Scan for the cell matching the given text and deliver its (X, Y) coordinate at center. 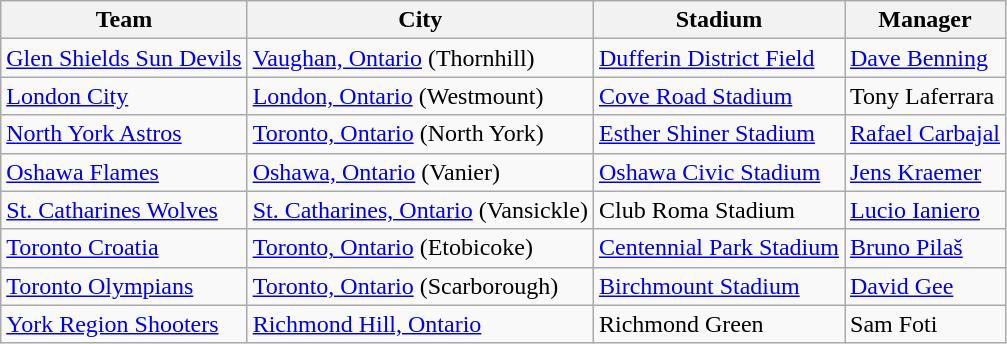
Dave Benning (924, 58)
Toronto, Ontario (North York) (420, 134)
Team (124, 20)
Toronto, Ontario (Scarborough) (420, 286)
Oshawa Flames (124, 172)
St. Catharines, Ontario (Vansickle) (420, 210)
Club Roma Stadium (718, 210)
North York Astros (124, 134)
Sam Foti (924, 324)
London, Ontario (Westmount) (420, 96)
Tony Laferrara (924, 96)
Centennial Park Stadium (718, 248)
Richmond Green (718, 324)
Richmond Hill, Ontario (420, 324)
David Gee (924, 286)
Oshawa, Ontario (Vanier) (420, 172)
Rafael Carbajal (924, 134)
Glen Shields Sun Devils (124, 58)
York Region Shooters (124, 324)
Birchmount Stadium (718, 286)
Lucio Ianiero (924, 210)
Dufferin District Field (718, 58)
London City (124, 96)
Oshawa Civic Stadium (718, 172)
Toronto Olympians (124, 286)
Manager (924, 20)
City (420, 20)
St. Catharines Wolves (124, 210)
Stadium (718, 20)
Bruno Pilaš (924, 248)
Toronto, Ontario (Etobicoke) (420, 248)
Vaughan, Ontario (Thornhill) (420, 58)
Esther Shiner Stadium (718, 134)
Jens Kraemer (924, 172)
Toronto Croatia (124, 248)
Cove Road Stadium (718, 96)
